Locate the cell with the specified text and output its [X, Y] center coordinate. 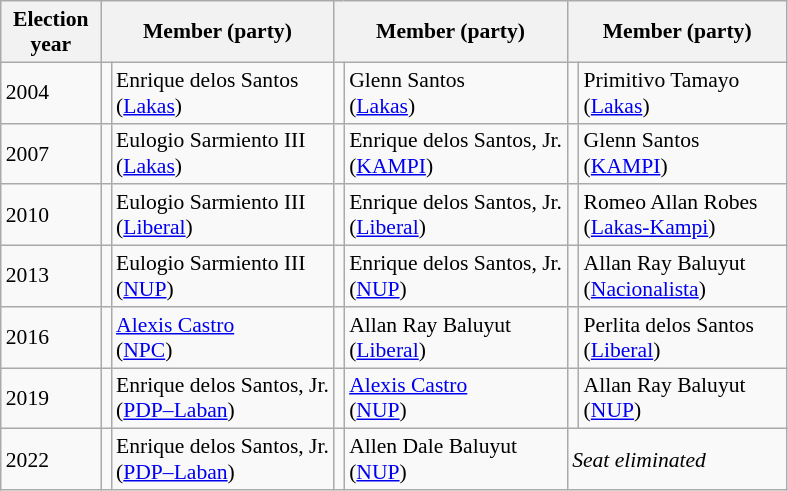
Electionyear [51, 32]
Seat eliminated [677, 460]
Romeo Allan Robes(Lakas-Kampi) [684, 216]
2016 [51, 338]
2007 [51, 154]
Alexis Castro(NPC) [222, 338]
Enrique delos Santos(Lakas) [222, 92]
Enrique delos Santos, Jr.(NUP) [456, 276]
Perlita delos Santos(Liberal) [684, 338]
Glenn Santos(KAMPI) [684, 154]
Primitivo Tamayo(Lakas) [684, 92]
Allan Ray Baluyut(Liberal) [456, 338]
Eulogio Sarmiento III(Liberal) [222, 216]
2019 [51, 398]
Enrique delos Santos, Jr.(KAMPI) [456, 154]
2013 [51, 276]
Glenn Santos(Lakas) [456, 92]
Eulogio Sarmiento III(NUP) [222, 276]
Eulogio Sarmiento III(Lakas) [222, 154]
Alexis Castro(NUP) [456, 398]
2022 [51, 460]
2004 [51, 92]
2010 [51, 216]
Enrique delos Santos, Jr.(Liberal) [456, 216]
Allan Ray Baluyut(NUP) [684, 398]
Allen Dale Baluyut(NUP) [456, 460]
Allan Ray Baluyut(Nacionalista) [684, 276]
